Return the (x, y) coordinate for the center point of the cell that contains the specified text.  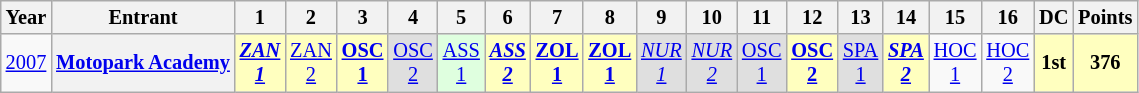
NUR1 (661, 63)
1 (260, 17)
ASS1 (462, 63)
NUR2 (712, 63)
7 (558, 17)
14 (906, 17)
Points (1105, 17)
13 (860, 17)
Motopark Academy (143, 63)
6 (508, 17)
1st (1054, 63)
SPA2 (906, 63)
3 (363, 17)
9 (661, 17)
Entrant (143, 17)
ASS2 (508, 63)
HOC1 (956, 63)
2007 (26, 63)
DC (1054, 17)
376 (1105, 63)
SPA1 (860, 63)
16 (1008, 17)
ZAN2 (311, 63)
10 (712, 17)
2 (311, 17)
HOC2 (1008, 63)
12 (812, 17)
8 (610, 17)
ZAN1 (260, 63)
11 (762, 17)
4 (412, 17)
5 (462, 17)
Year (26, 17)
15 (956, 17)
